From the cell containing the given text, extract its center point as [X, Y] coordinate. 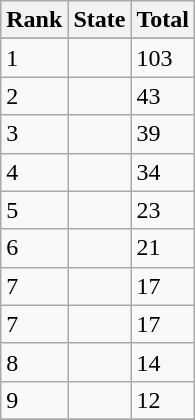
State [100, 20]
21 [163, 248]
1 [34, 58]
Total [163, 20]
12 [163, 400]
5 [34, 210]
43 [163, 96]
34 [163, 172]
Rank [34, 20]
8 [34, 362]
39 [163, 134]
2 [34, 96]
9 [34, 400]
6 [34, 248]
23 [163, 210]
103 [163, 58]
4 [34, 172]
3 [34, 134]
14 [163, 362]
